Search for the cell housing the specified text and yield its (x, y) center coordinate. 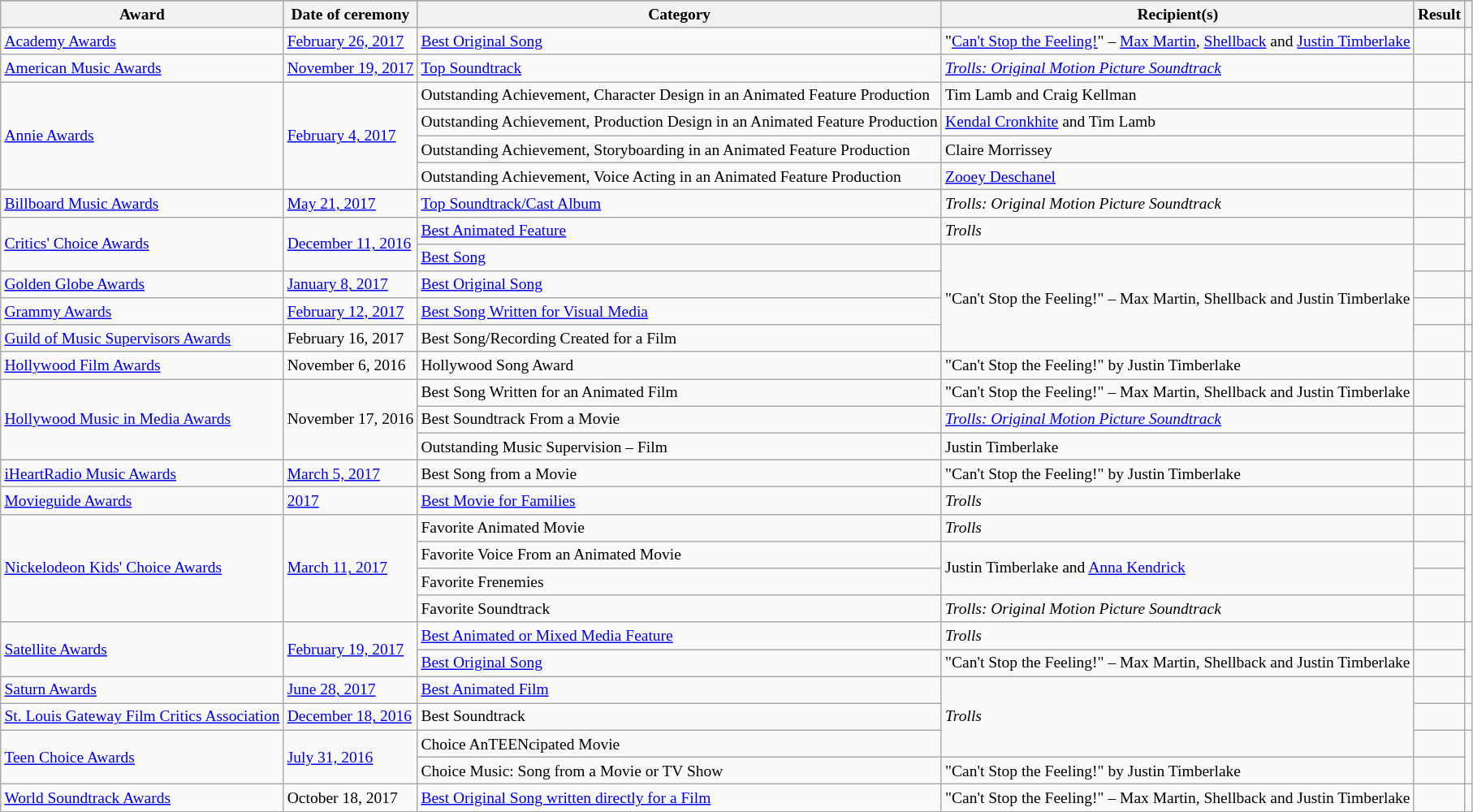
May 21, 2017 (351, 203)
Favorite Animated Movie (680, 528)
Best Soundtrack (680, 716)
Favorite Voice From an Animated Movie (680, 554)
Tim Lamb and Craig Kellman (1177, 96)
February 12, 2017 (351, 312)
Hollywood Film Awards (142, 365)
Best Movie for Families (680, 500)
Best Soundtrack From a Movie (680, 419)
Best Animated Film (680, 690)
November 17, 2016 (351, 420)
Category (680, 15)
Justin Timberlake (1177, 447)
Choice AnTEENcipated Movie (680, 744)
Best Original Song written directly for a Film (680, 797)
Saturn Awards (142, 690)
iHeartRadio Music Awards (142, 474)
Academy Awards (142, 41)
Favorite Frenemies (680, 581)
Teen Choice Awards (142, 757)
February 19, 2017 (351, 650)
December 11, 2016 (351, 244)
Top Soundtrack (680, 68)
Choice Music: Song from a Movie or TV Show (680, 771)
February 16, 2017 (351, 338)
Hollywood Music in Media Awards (142, 420)
Billboard Music Awards (142, 203)
February 26, 2017 (351, 41)
American Music Awards (142, 68)
Critics' Choice Awards (142, 244)
November 6, 2016 (351, 365)
Best Song (680, 257)
Favorite Soundtrack (680, 609)
Date of ceremony (351, 15)
Award (142, 15)
November 19, 2017 (351, 68)
Outstanding Music Supervision – Film (680, 447)
Outstanding Achievement, Voice Acting in an Animated Feature Production (680, 175)
Golden Globe Awards (142, 284)
St. Louis Gateway Film Critics Association (142, 716)
Best Animated or Mixed Media Feature (680, 635)
Movieguide Awards (142, 500)
Guild of Music Supervisors Awards (142, 338)
Best Song Written for Visual Media (680, 312)
February 4, 2017 (351, 136)
Top Soundtrack/Cast Album (680, 203)
Result (1439, 15)
Annie Awards (142, 136)
Claire Morrissey (1177, 149)
2017 (351, 500)
Satellite Awards (142, 650)
Kendal Cronkhite and Tim Lamb (1177, 122)
January 8, 2017 (351, 284)
July 31, 2016 (351, 757)
October 18, 2017 (351, 797)
Best Animated Feature (680, 231)
Outstanding Achievement, Production Design in an Animated Feature Production (680, 122)
Hollywood Song Award (680, 365)
Best Song from a Movie (680, 474)
Nickelodeon Kids' Choice Awards (142, 568)
Best Song Written for an Animated Film (680, 393)
June 28, 2017 (351, 690)
March 11, 2017 (351, 568)
Outstanding Achievement, Character Design in an Animated Feature Production (680, 96)
March 5, 2017 (351, 474)
Grammy Awards (142, 312)
December 18, 2016 (351, 716)
Justin Timberlake and Anna Kendrick (1177, 568)
Outstanding Achievement, Storyboarding in an Animated Feature Production (680, 149)
World Soundtrack Awards (142, 797)
Zooey Deschanel (1177, 175)
Best Song/Recording Created for a Film (680, 338)
Recipient(s) (1177, 15)
